Search for the cell housing the specified text and yield its [X, Y] center coordinate. 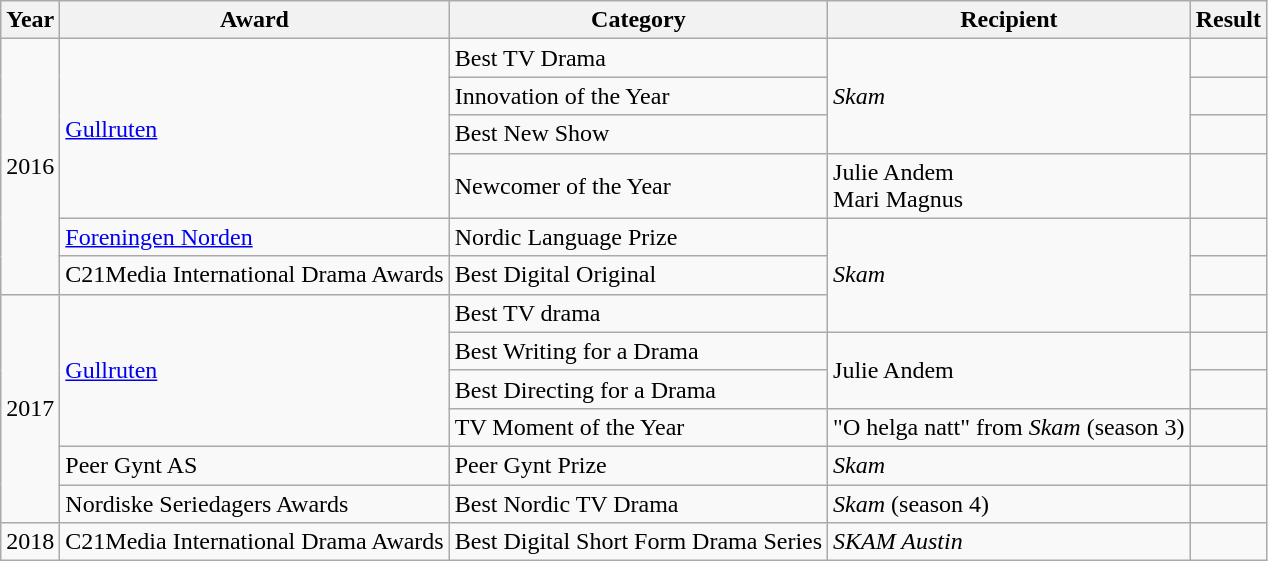
Peer Gynt Prize [638, 465]
2018 [30, 542]
Skam (season 4) [1010, 503]
Year [30, 20]
Peer Gynt AS [254, 465]
TV Moment of the Year [638, 427]
Recipient [1010, 20]
Newcomer of the Year [638, 186]
Innovation of the Year [638, 96]
Award [254, 20]
Nordic Language Prize [638, 237]
Julie Andem Mari Magnus [1010, 186]
SKAM Austin [1010, 542]
Best Nordic TV Drama [638, 503]
Best TV Drama [638, 58]
Nordiske Seriedagers Awards [254, 503]
Category [638, 20]
Result [1228, 20]
Best Digital Original [638, 275]
Best Digital Short Form Drama Series [638, 542]
"O helga natt" from Skam (season 3) [1010, 427]
2016 [30, 166]
Best New Show [638, 134]
Best Writing for a Drama [638, 351]
2017 [30, 408]
Best Directing for a Drama [638, 389]
Foreningen Norden [254, 237]
Julie Andem [1010, 370]
Best TV drama [638, 313]
